Return the [X, Y] coordinate for the center point of the cell that contains the specified text.  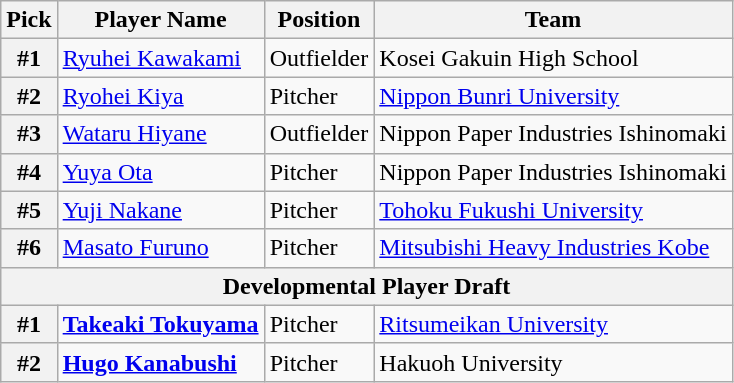
Wataru Hiyane [160, 134]
Nippon Bunri University [553, 96]
#3 [29, 134]
Mitsubishi Heavy Industries Kobe [553, 248]
#4 [29, 172]
Ryuhei Kawakami [160, 58]
Takeaki Tokuyama [160, 324]
Yuji Nakane [160, 210]
Ryohei Kiya [160, 96]
Hakuoh University [553, 362]
#6 [29, 248]
Hugo Kanabushi [160, 362]
#5 [29, 210]
Player Name [160, 20]
Position [319, 20]
Kosei Gakuin High School [553, 58]
Team [553, 20]
Tohoku Fukushi University [553, 210]
Yuya Ota [160, 172]
Masato Furuno [160, 248]
Ritsumeikan University [553, 324]
Developmental Player Draft [366, 286]
Pick [29, 20]
